Locate the cell with the specified text and output its [X, Y] center coordinate. 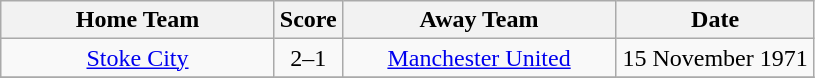
2–1 [308, 58]
Score [308, 20]
Home Team [138, 20]
Stoke City [138, 58]
Date [716, 20]
Manchester United [479, 58]
Away Team [479, 20]
15 November 1971 [716, 58]
